For the text-containing cell, return its midpoint in [x, y] coordinate format. 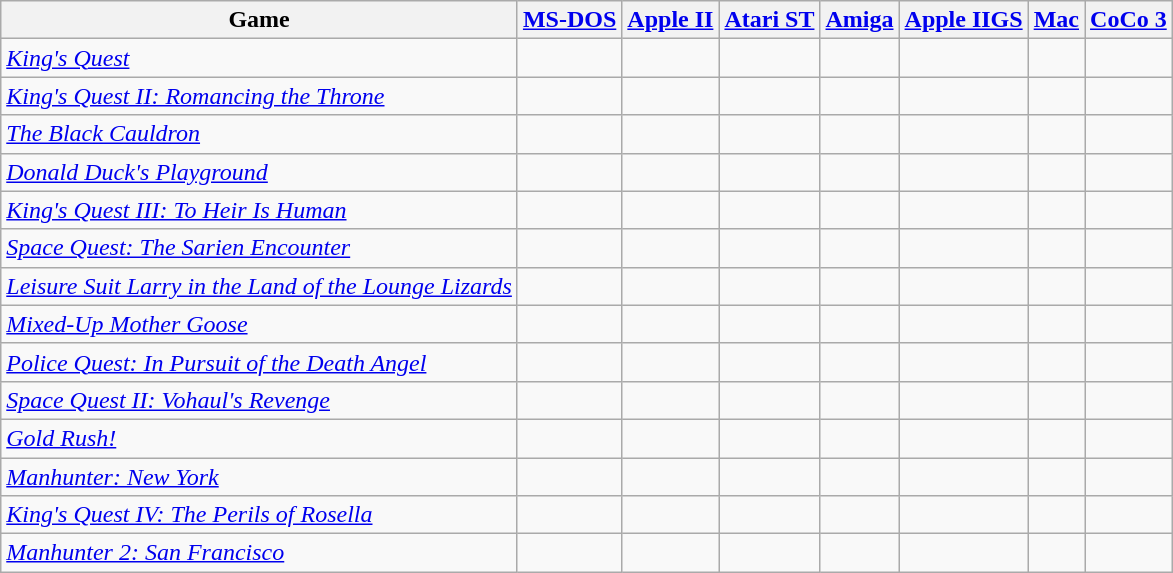
Atari ST [770, 20]
Apple IIGS [964, 20]
Mac [1056, 20]
King's Quest II: Romancing the Throne [260, 96]
Leisure Suit Larry in the Land of the Lounge Lizards [260, 286]
Donald Duck's Playground [260, 172]
MS-DOS [569, 20]
Gold Rush! [260, 438]
Apple II [670, 20]
Manhunter 2: San Francisco [260, 553]
Space Quest II: Vohaul's Revenge [260, 400]
King's Quest IV: The Perils of Rosella [260, 515]
Mixed-Up Mother Goose [260, 324]
Amiga [860, 20]
Manhunter: New York [260, 477]
Game [260, 20]
King's Quest [260, 58]
The Black Cauldron [260, 134]
Police Quest: In Pursuit of the Death Angel [260, 362]
CoCo 3 [1129, 20]
King's Quest III: To Heir Is Human [260, 210]
Space Quest: The Sarien Encounter [260, 248]
